Determine the [x, y] coordinate at the center of the cell enclosing the given text.  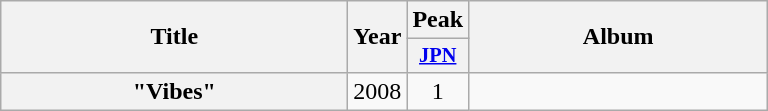
JPN [438, 56]
Peak [438, 20]
1 [438, 91]
Title [174, 37]
"Vibes" [174, 91]
Album [618, 37]
Year [378, 37]
2008 [378, 91]
